Capture the cell that displays the provided text and extract its (x, y) central coordinate. 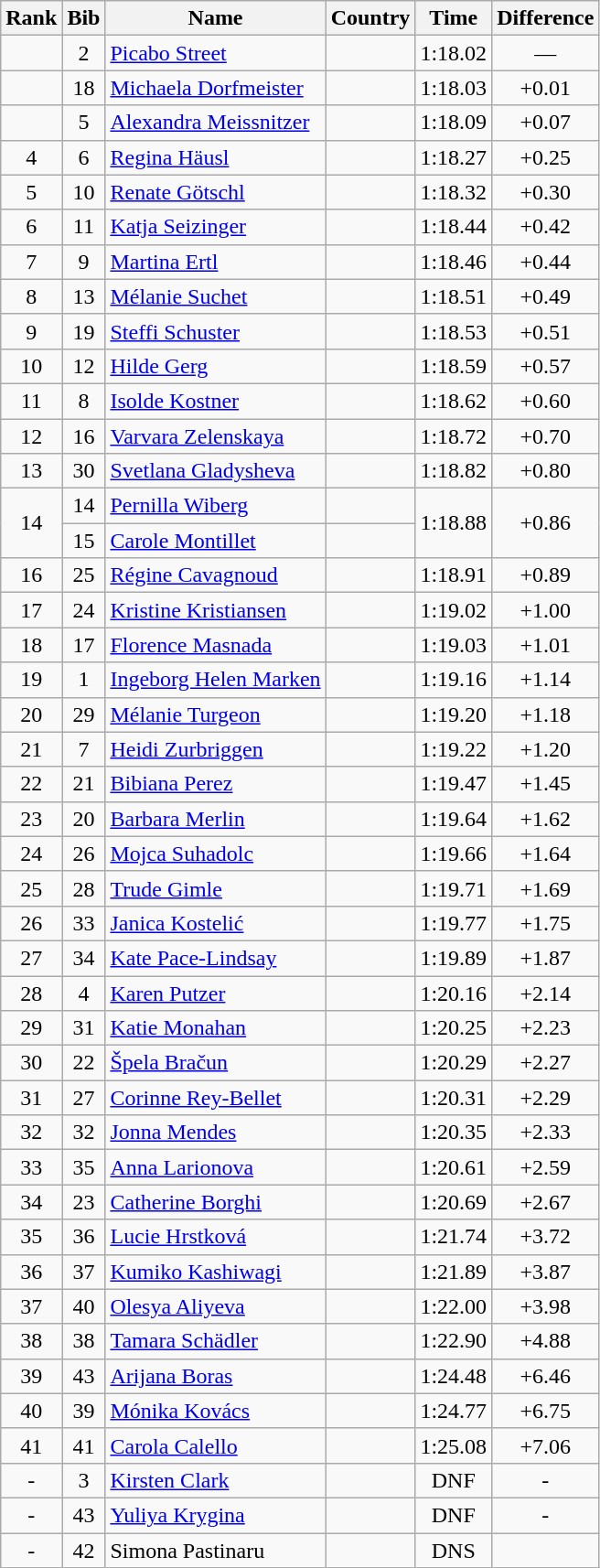
Lucie Hrstková (216, 1237)
Tamara Schädler (216, 1341)
+2.67 (545, 1202)
Time (454, 18)
+2.29 (545, 1098)
+2.27 (545, 1063)
1:19.16 (454, 680)
Name (216, 18)
+0.86 (545, 523)
+0.25 (545, 157)
1:19.71 (454, 888)
+1.01 (545, 645)
15 (84, 541)
1:19.47 (454, 784)
1:18.02 (454, 53)
+0.01 (545, 88)
2 (84, 53)
+0.49 (545, 296)
Martina Ertl (216, 262)
+1.45 (545, 784)
+2.33 (545, 1133)
1:20.25 (454, 1028)
+1.18 (545, 714)
+0.70 (545, 436)
Katie Monahan (216, 1028)
+0.60 (545, 401)
1:19.64 (454, 819)
1:19.89 (454, 958)
+7.06 (545, 1445)
1:21.89 (454, 1272)
Kristine Kristiansen (216, 610)
1:20.16 (454, 993)
1:18.27 (454, 157)
Bibiana Perez (216, 784)
1:18.72 (454, 436)
1:18.03 (454, 88)
+0.51 (545, 331)
Hilde Gerg (216, 366)
+0.44 (545, 262)
Mojca Suhadolc (216, 854)
Heidi Zurbriggen (216, 749)
42 (84, 1551)
1:19.03 (454, 645)
Janica Kostelić (216, 923)
Florence Masnada (216, 645)
+0.42 (545, 227)
1:18.62 (454, 401)
+0.57 (545, 366)
1:20.69 (454, 1202)
Pernilla Wiberg (216, 506)
+2.59 (545, 1167)
1:18.51 (454, 296)
Varvara Zelenskaya (216, 436)
1:18.32 (454, 192)
+0.07 (545, 123)
1:24.77 (454, 1411)
1:22.00 (454, 1306)
Trude Gimle (216, 888)
Carola Calello (216, 1445)
1:20.35 (454, 1133)
1:24.48 (454, 1376)
+6.75 (545, 1411)
Regina Häusl (216, 157)
+0.30 (545, 192)
Country (370, 18)
Arijana Boras (216, 1376)
1:20.29 (454, 1063)
Bib (84, 18)
+4.88 (545, 1341)
+1.14 (545, 680)
1:25.08 (454, 1445)
DNS (454, 1551)
+1.62 (545, 819)
Simona Pastinaru (216, 1551)
1:18.91 (454, 575)
Barbara Merlin (216, 819)
+3.87 (545, 1272)
+1.00 (545, 610)
Régine Cavagnoud (216, 575)
1:19.77 (454, 923)
Špela Bračun (216, 1063)
+3.98 (545, 1306)
Yuliya Krygina (216, 1515)
+1.20 (545, 749)
+1.87 (545, 958)
Mélanie Suchet (216, 296)
+1.69 (545, 888)
Rank (31, 18)
Picabo Street (216, 53)
— (545, 53)
+2.23 (545, 1028)
Alexandra Meissnitzer (216, 123)
Michaela Dorfmeister (216, 88)
Corinne Rey-Bellet (216, 1098)
Anna Larionova (216, 1167)
Catherine Borghi (216, 1202)
1:22.90 (454, 1341)
3 (84, 1480)
Mélanie Turgeon (216, 714)
Steffi Schuster (216, 331)
Kirsten Clark (216, 1480)
1:21.74 (454, 1237)
1:20.31 (454, 1098)
+0.89 (545, 575)
1:18.46 (454, 262)
Renate Götschl (216, 192)
1:18.44 (454, 227)
1 (84, 680)
Carole Montillet (216, 541)
1:19.22 (454, 749)
Kumiko Kashiwagi (216, 1272)
+0.80 (545, 471)
Ingeborg Helen Marken (216, 680)
1:18.09 (454, 123)
Jonna Mendes (216, 1133)
1:20.61 (454, 1167)
Isolde Kostner (216, 401)
Kate Pace-Lindsay (216, 958)
1:18.88 (454, 523)
+1.64 (545, 854)
1:19.66 (454, 854)
1:18.59 (454, 366)
+3.72 (545, 1237)
+1.75 (545, 923)
Katja Seizinger (216, 227)
1:18.82 (454, 471)
Olesya Aliyeva (216, 1306)
Svetlana Gladysheva (216, 471)
+2.14 (545, 993)
Mónika Kovács (216, 1411)
Difference (545, 18)
Karen Putzer (216, 993)
1:19.02 (454, 610)
+6.46 (545, 1376)
1:19.20 (454, 714)
1:18.53 (454, 331)
